Extract the [x, y] coordinate from the center of the cell holding the provided text.  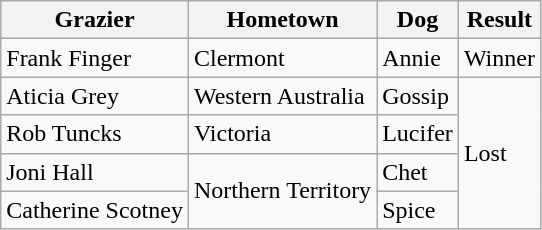
Grazier [95, 20]
Dog [418, 20]
Northern Territory [282, 191]
Result [499, 20]
Lucifer [418, 134]
Annie [418, 58]
Winner [499, 58]
Victoria [282, 134]
Gossip [418, 96]
Joni Hall [95, 172]
Aticia Grey [95, 96]
Western Australia [282, 96]
Lost [499, 153]
Rob Tuncks [95, 134]
Clermont [282, 58]
Hometown [282, 20]
Catherine Scotney [95, 210]
Chet [418, 172]
Spice [418, 210]
Frank Finger [95, 58]
